Locate the cell with the specified text and output its (x, y) center coordinate. 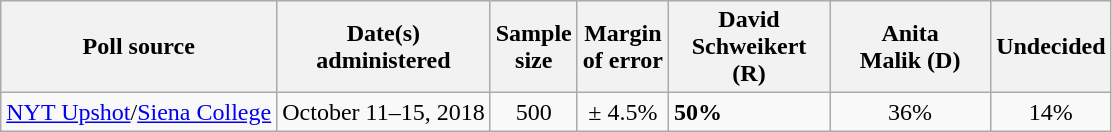
Poll source (139, 47)
14% (1051, 112)
50% (748, 112)
Samplesize (534, 47)
36% (910, 112)
NYT Upshot/Siena College (139, 112)
DavidSchweikert (R) (748, 47)
± 4.5% (622, 112)
500 (534, 112)
AnitaMalik (D) (910, 47)
Marginof error (622, 47)
October 11–15, 2018 (384, 112)
Date(s)administered (384, 47)
Undecided (1051, 47)
